From the cell containing the given text, extract its center point as [X, Y] coordinate. 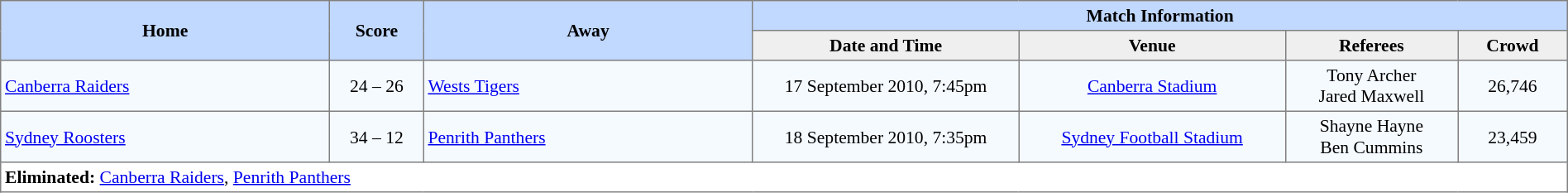
Match Information [1159, 16]
Crowd [1513, 46]
Eliminated: Canberra Raiders, Penrith Panthers [784, 177]
23,459 [1513, 137]
Away [588, 31]
Canberra Raiders [165, 86]
Shayne HayneBen Cummins [1371, 137]
Venue [1152, 46]
Referees [1371, 46]
Penrith Panthers [588, 137]
24 – 26 [377, 86]
Home [165, 31]
26,746 [1513, 86]
34 – 12 [377, 137]
Sydney Football Stadium [1152, 137]
Date and Time [886, 46]
Tony ArcherJared Maxwell [1371, 86]
Canberra Stadium [1152, 86]
17 September 2010, 7:45pm [886, 86]
Wests Tigers [588, 86]
Score [377, 31]
Sydney Roosters [165, 137]
18 September 2010, 7:35pm [886, 137]
